Capture the cell that displays the provided text and extract its [X, Y] central coordinate. 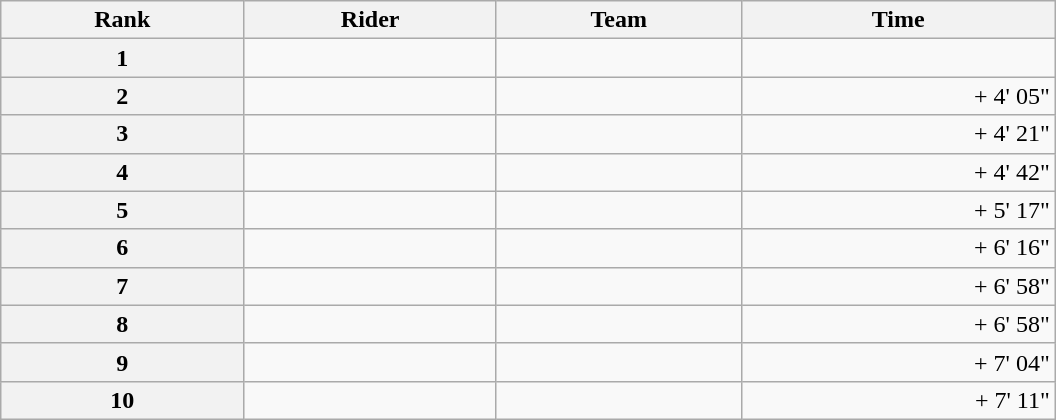
10 [122, 400]
9 [122, 362]
Team [618, 20]
Time [898, 20]
8 [122, 324]
+ 4' 21" [898, 134]
+ 6' 16" [898, 248]
3 [122, 134]
1 [122, 58]
4 [122, 172]
7 [122, 286]
+ 5' 17" [898, 210]
+ 7' 04" [898, 362]
2 [122, 96]
+ 4' 42" [898, 172]
+ 4' 05" [898, 96]
5 [122, 210]
6 [122, 248]
Rider [370, 20]
Rank [122, 20]
+ 7' 11" [898, 400]
